Provide the [x, y] coordinate of the cell's center where the given text is located.  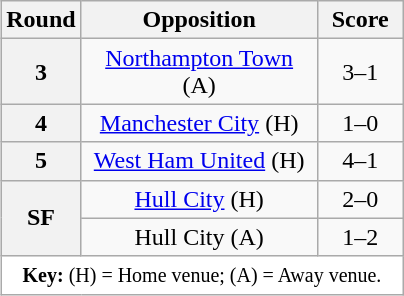
2–0 [360, 199]
Round [41, 20]
Hull City (H) [199, 199]
3–1 [360, 72]
SF [41, 218]
4 [41, 123]
4–1 [360, 161]
1–0 [360, 123]
1–2 [360, 237]
Hull City (A) [199, 237]
Northampton Town (A) [199, 72]
Manchester City (H) [199, 123]
West Ham United (H) [199, 161]
5 [41, 161]
Key: (H) = Home venue; (A) = Away venue. [202, 275]
3 [41, 72]
Opposition [199, 20]
Score [360, 20]
